Extract the [x, y] coordinate from the center of the cell holding the provided text.  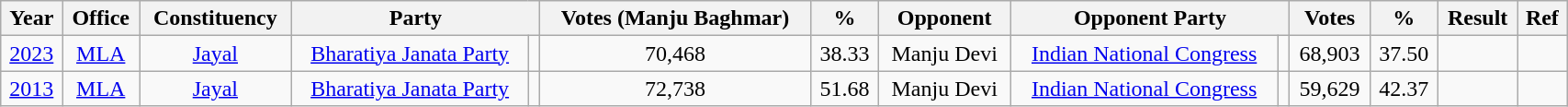
Constituency [216, 18]
2013 [31, 89]
Votes (Manju Baghmar) [676, 18]
72,738 [676, 89]
59,629 [1330, 89]
68,903 [1330, 53]
Party [415, 18]
70,468 [676, 53]
Result [1477, 18]
Ref [1542, 18]
Year [31, 18]
51.68 [844, 89]
2023 [31, 53]
Opponent [944, 18]
42.37 [1404, 89]
38.33 [844, 53]
Votes [1330, 18]
Office [101, 18]
37.50 [1404, 53]
Opponent Party [1150, 18]
